Return (x, y) of the center of cell containing provided text 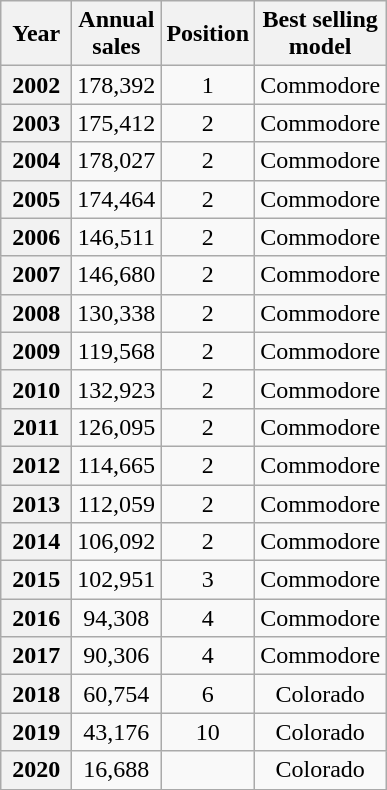
2014 (36, 542)
2016 (36, 618)
2003 (36, 123)
2018 (36, 694)
106,092 (116, 542)
2017 (36, 656)
146,680 (116, 275)
6 (208, 694)
119,568 (116, 351)
114,665 (116, 465)
146,511 (116, 237)
90,306 (116, 656)
2019 (36, 732)
2007 (36, 275)
Year (36, 34)
102,951 (116, 580)
126,095 (116, 427)
2005 (36, 199)
2020 (36, 770)
2012 (36, 465)
94,308 (116, 618)
1 (208, 85)
2004 (36, 161)
60,754 (116, 694)
2006 (36, 237)
43,176 (116, 732)
2013 (36, 503)
178,027 (116, 161)
2009 (36, 351)
130,338 (116, 313)
132,923 (116, 389)
112,059 (116, 503)
2015 (36, 580)
175,412 (116, 123)
2011 (36, 427)
178,392 (116, 85)
Best selling model (320, 34)
Annual sales (116, 34)
2010 (36, 389)
10 (208, 732)
174,464 (116, 199)
2008 (36, 313)
Position (208, 34)
2002 (36, 85)
3 (208, 580)
16,688 (116, 770)
